Capture the cell that displays the provided text and extract its [x, y] central coordinate. 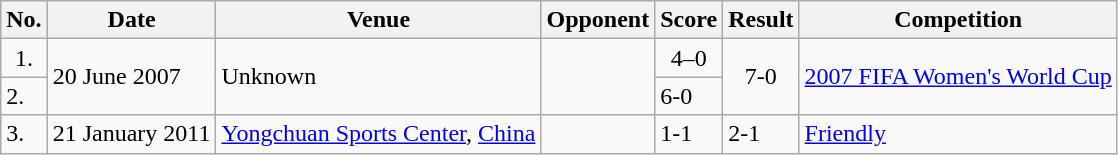
Score [689, 20]
2-1 [761, 134]
2007 FIFA Women's World Cup [958, 77]
3. [24, 134]
4–0 [689, 58]
Result [761, 20]
Date [132, 20]
20 June 2007 [132, 77]
1-1 [689, 134]
Venue [378, 20]
7-0 [761, 77]
2. [24, 96]
21 January 2011 [132, 134]
No. [24, 20]
Competition [958, 20]
1. [24, 58]
Friendly [958, 134]
6-0 [689, 96]
Unknown [378, 77]
Opponent [598, 20]
Yongchuan Sports Center, China [378, 134]
